Output the [x, y] coordinate of the center of the cell containing the given text.  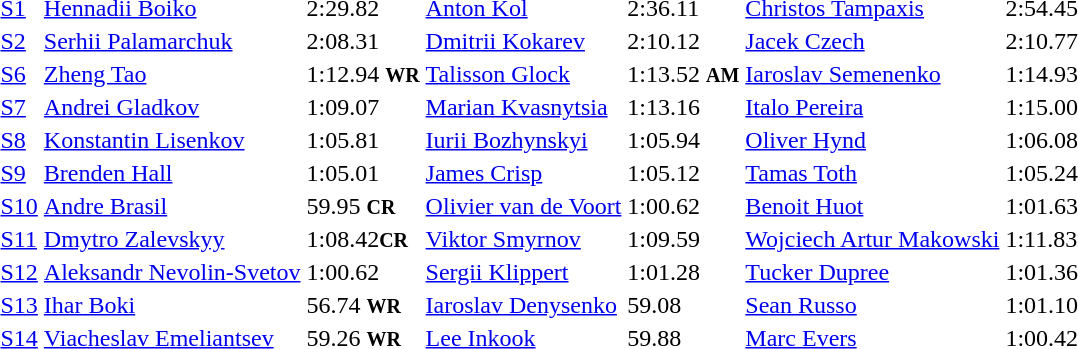
Brenden Hall [172, 173]
1:05.81 [363, 140]
1:05.12 [684, 173]
Dmytro Zalevskyy [172, 239]
Aleksandr Nevolin-Svetov [172, 272]
Konstantin Lisenkov [172, 140]
1:05.94 [684, 140]
Olivier van de Voort [524, 206]
Andrei Gladkov [172, 107]
1:12.94 WR [363, 74]
59.95 CR [363, 206]
59.08 [684, 305]
1:09.07 [363, 107]
1:09.59 [684, 239]
Tamas Toth [872, 173]
Serhii Palamarchuk [172, 41]
Andre Brasil [172, 206]
Italo Pereira [872, 107]
1:05.01 [363, 173]
Marian Kvasnytsia [524, 107]
Sergii Klippert [524, 272]
1:13.16 [684, 107]
Sean Russo [872, 305]
Ihar Boki [172, 305]
Iurii Bozhynskyi [524, 140]
James Crisp [524, 173]
Jacek Czech [872, 41]
Talisson Glock [524, 74]
Iaroslav Semenenko [872, 74]
Oliver Hynd [872, 140]
Tucker Dupree [872, 272]
1:01.28 [684, 272]
Benoit Huot [872, 206]
2:08.31 [363, 41]
2:10.12 [684, 41]
Wojciech Artur Makowski [872, 239]
Viktor Smyrnov [524, 239]
1:13.52 AM [684, 74]
56.74 WR [363, 305]
1:08.42CR [363, 239]
Dmitrii Kokarev [524, 41]
Iaroslav Denysenko [524, 305]
Zheng Tao [172, 74]
